Extract the (x, y) coordinate from the center of the cell holding the provided text.  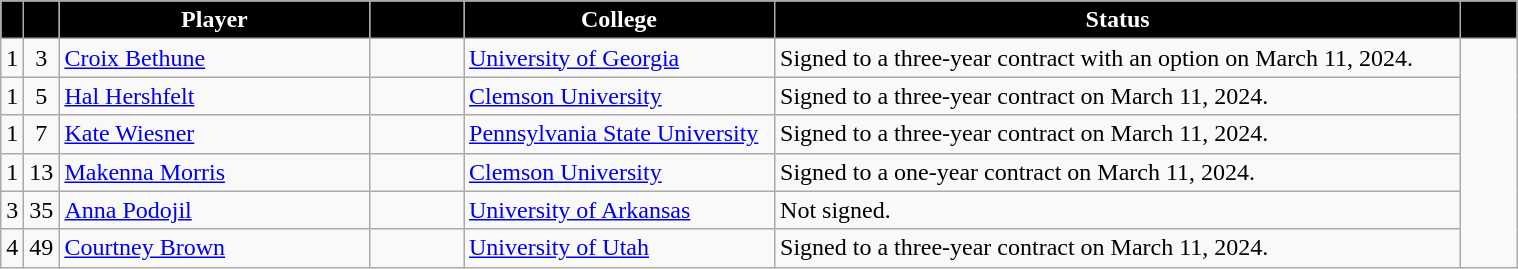
13 (42, 172)
Signed to a three-year contract with an option on March 11, 2024. (1118, 58)
College (620, 20)
Not signed. (1118, 210)
5 (42, 96)
Status (1118, 20)
49 (42, 248)
7 (42, 134)
4 (12, 248)
Signed to a one-year contract on March 11, 2024. (1118, 172)
Hal Hershfelt (214, 96)
Courtney Brown (214, 248)
Anna Podojil (214, 210)
Player (214, 20)
Croix Bethune (214, 58)
Makenna Morris (214, 172)
Kate Wiesner (214, 134)
University of Arkansas (620, 210)
University of Utah (620, 248)
Pennsylvania State University (620, 134)
University of Georgia (620, 58)
35 (42, 210)
